Determine the [X, Y] coordinate at the center of the cell enclosing the given text.  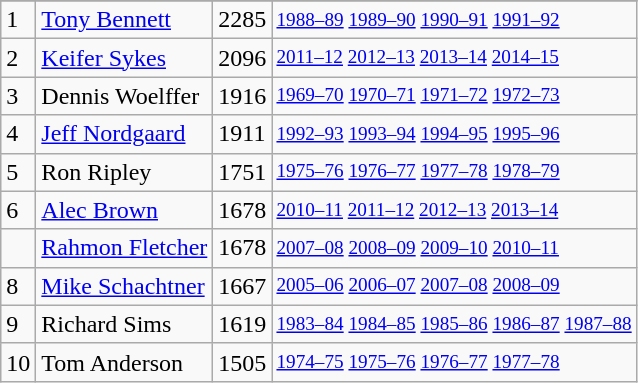
6 [18, 210]
9 [18, 324]
8 [18, 286]
4 [18, 134]
1974–75 1975–76 1976–77 1977–78 [454, 362]
Dennis Woelffer [124, 96]
10 [18, 362]
2007–08 2008–09 2009–10 2010–11 [454, 248]
Ron Ripley [124, 172]
1667 [242, 286]
1983–84 1984–85 1985–86 1986–87 1987–88 [454, 324]
Mike Schachtner [124, 286]
5 [18, 172]
1911 [242, 134]
2010–11 2011–12 2012–13 2013–14 [454, 210]
1 [18, 20]
Tony Bennett [124, 20]
2005–06 2006–07 2007–08 2008–09 [454, 286]
Tom Anderson [124, 362]
1751 [242, 172]
1619 [242, 324]
3 [18, 96]
Rahmon Fletcher [124, 248]
Keifer Sykes [124, 58]
1916 [242, 96]
1988–89 1989–90 1990–91 1991–92 [454, 20]
Alec Brown [124, 210]
2011–12 2012–13 2013–14 2014–15 [454, 58]
Richard Sims [124, 324]
2096 [242, 58]
Jeff Nordgaard [124, 134]
1969–70 1970–71 1971–72 1972–73 [454, 96]
2285 [242, 20]
1505 [242, 362]
1992–93 1993–94 1994–95 1995–96 [454, 134]
2 [18, 58]
1975–76 1976–77 1977–78 1978–79 [454, 172]
